Capture the cell that displays the provided text and extract its (X, Y) central coordinate. 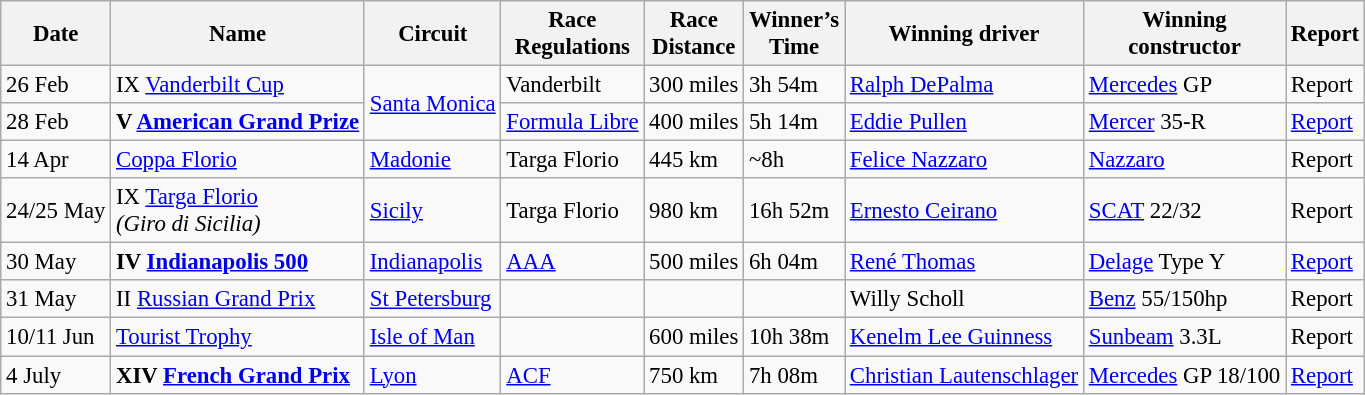
30 May (56, 262)
AAA (572, 262)
4 July (56, 375)
Delage Type Y (1184, 262)
IV Indianapolis 500 (238, 262)
10h 38m (794, 337)
~8h (794, 160)
Willy Scholl (964, 299)
300 miles (694, 85)
3h 54m (794, 85)
Santa Monica (432, 104)
Christian Lautenschlager (964, 375)
RaceRegulations (572, 34)
10/11 Jun (56, 337)
Coppa Florio (238, 160)
Mercer 35-R (1184, 122)
II Russian Grand Prix (238, 299)
RaceDistance (694, 34)
Mercedes GP (1184, 85)
980 km (694, 210)
Mercedes GP 18/100 (1184, 375)
31 May (56, 299)
IX Vanderbilt Cup (238, 85)
24/25 May (56, 210)
445 km (694, 160)
26 Feb (56, 85)
Tourist Trophy (238, 337)
Madonie (432, 160)
6h 04m (794, 262)
Ralph DePalma (964, 85)
IX Targa Florio(Giro di Sicilia) (238, 210)
16h 52m (794, 210)
Circuit (432, 34)
René Thomas (964, 262)
Isle of Man (432, 337)
Lyon (432, 375)
Felice Nazzaro (964, 160)
5h 14m (794, 122)
Winningconstructor (1184, 34)
Vanderbilt (572, 85)
Winner’sTime (794, 34)
XIV French Grand Prix (238, 375)
Ernesto Ceirano (964, 210)
14 Apr (56, 160)
28 Feb (56, 122)
ACF (572, 375)
Formula Libre (572, 122)
V American Grand Prize (238, 122)
Eddie Pullen (964, 122)
St Petersburg (432, 299)
400 miles (694, 122)
Name (238, 34)
Indianapolis (432, 262)
Date (56, 34)
Sicily (432, 210)
7h 08m (794, 375)
600 miles (694, 337)
Benz 55/150hp (1184, 299)
500 miles (694, 262)
750 km (694, 375)
Sunbeam 3.3L (1184, 337)
SCAT 22/32 (1184, 210)
Nazzaro (1184, 160)
Kenelm Lee Guinness (964, 337)
Winning driver (964, 34)
